Pinpoint the cell where the given text exists, returning its (X, Y) midpoint coordinate. 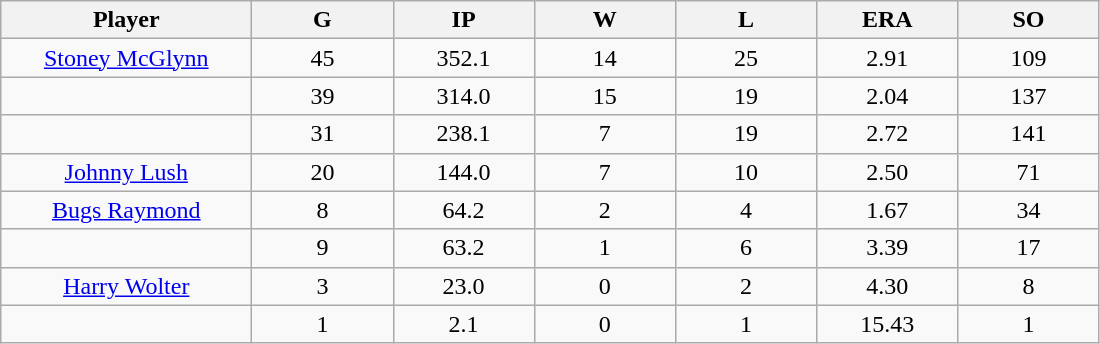
1.67 (888, 210)
3.39 (888, 248)
15 (604, 96)
141 (1028, 134)
144.0 (464, 172)
2.04 (888, 96)
3 (322, 286)
2.91 (888, 58)
6 (746, 248)
238.1 (464, 134)
Player (126, 20)
9 (322, 248)
4.30 (888, 286)
Stoney McGlynn (126, 58)
Harry Wolter (126, 286)
31 (322, 134)
2.1 (464, 324)
W (604, 20)
G (322, 20)
63.2 (464, 248)
23.0 (464, 286)
25 (746, 58)
45 (322, 58)
39 (322, 96)
17 (1028, 248)
IP (464, 20)
109 (1028, 58)
15.43 (888, 324)
2.50 (888, 172)
Bugs Raymond (126, 210)
137 (1028, 96)
SO (1028, 20)
2.72 (888, 134)
71 (1028, 172)
14 (604, 58)
L (746, 20)
4 (746, 210)
314.0 (464, 96)
10 (746, 172)
64.2 (464, 210)
20 (322, 172)
34 (1028, 210)
352.1 (464, 58)
ERA (888, 20)
Johnny Lush (126, 172)
